From the cell containing the given text, extract its center point as (X, Y) coordinate. 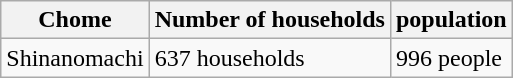
Shinanomachi (75, 58)
637 households (270, 58)
population (451, 20)
Chome (75, 20)
Number of households (270, 20)
996 people (451, 58)
